Return the (X, Y) coordinate for the center point of the cell that contains the specified text.  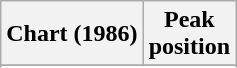
Peakposition (189, 34)
Chart (1986) (72, 34)
